From the cell containing the given text, extract its center point as (X, Y) coordinate. 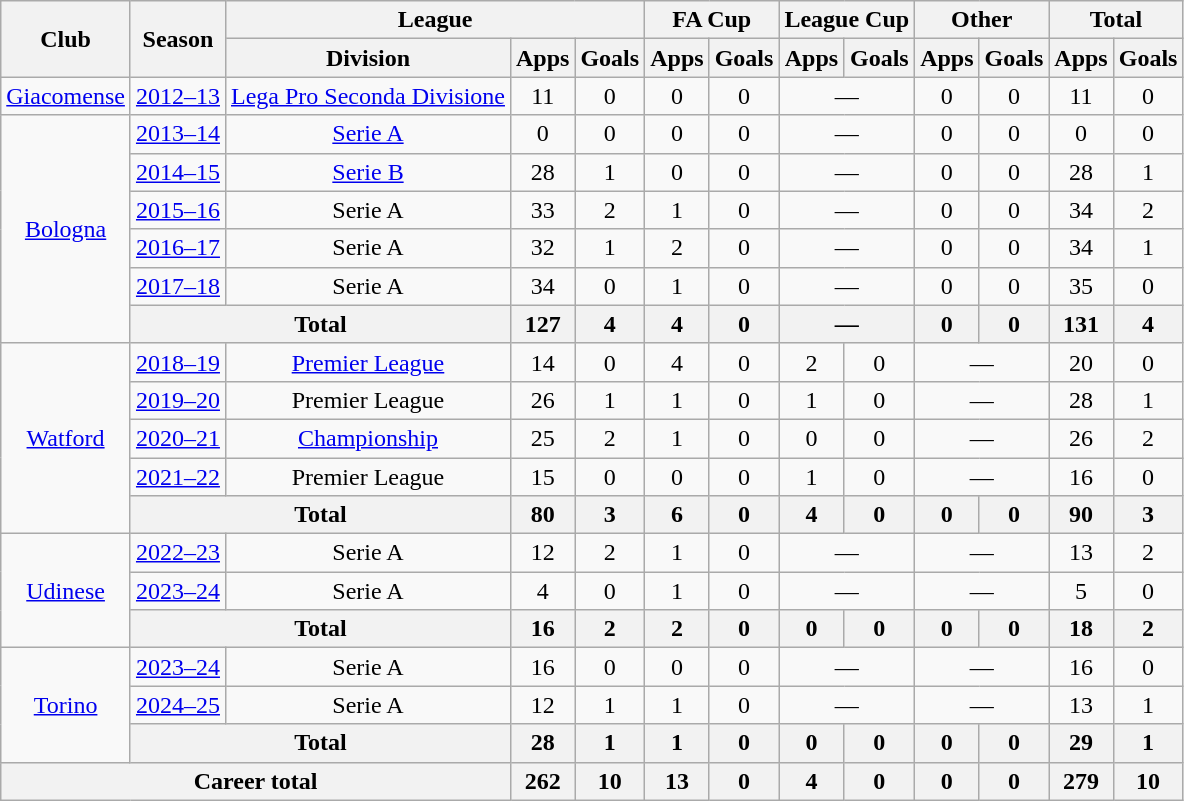
FA Cup (712, 20)
2019–20 (178, 400)
2018–19 (178, 362)
131 (1081, 324)
League (434, 20)
2020–21 (178, 438)
14 (542, 362)
2024–25 (178, 705)
Giacomense (66, 96)
279 (1081, 781)
2012–13 (178, 96)
90 (1081, 515)
2016–17 (178, 248)
Other (982, 20)
5 (1081, 591)
Division (368, 58)
2022–23 (178, 553)
33 (542, 210)
League Cup (847, 20)
Championship (368, 438)
6 (677, 515)
80 (542, 515)
25 (542, 438)
127 (542, 324)
18 (1081, 629)
35 (1081, 286)
Career total (256, 781)
20 (1081, 362)
15 (542, 477)
2017–18 (178, 286)
2021–22 (178, 477)
32 (542, 248)
Season (178, 39)
Udinese (66, 591)
Lega Pro Seconda Divisione (368, 96)
Serie B (368, 172)
2015–16 (178, 210)
262 (542, 781)
Bologna (66, 229)
Torino (66, 705)
29 (1081, 743)
Club (66, 39)
2014–15 (178, 172)
2013–14 (178, 134)
Watford (66, 438)
